Output the [x, y] coordinate of the center of the cell containing the given text.  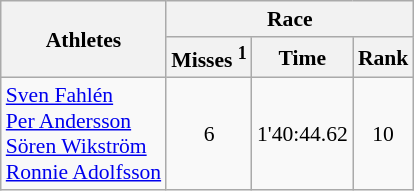
Athletes [84, 40]
Misses 1 [209, 58]
Rank [384, 58]
Race [290, 19]
10 [384, 134]
6 [209, 134]
Sven FahlénPer AnderssonSören WikströmRonnie Adolfsson [84, 134]
Time [302, 58]
1'40:44.62 [302, 134]
